Extract the [x, y] coordinate from the center of the cell holding the provided text.  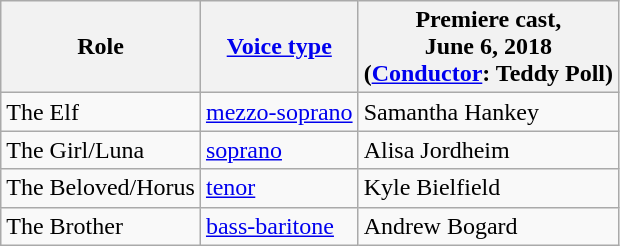
Kyle Bielfield [488, 188]
The Elf [101, 112]
bass-baritone [279, 226]
The Brother [101, 226]
The Beloved/Horus [101, 188]
mezzo-soprano [279, 112]
tenor [279, 188]
soprano [279, 150]
Samantha Hankey [488, 112]
Premiere cast,June 6, 2018(Conductor: Teddy Poll) [488, 47]
Alisa Jordheim [488, 150]
Andrew Bogard [488, 226]
Voice type [279, 47]
The Girl/Luna [101, 150]
Role [101, 47]
